Extract the (x, y) coordinate from the center of the cell holding the provided text.  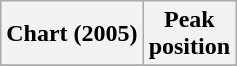
Peakposition (189, 34)
Chart (2005) (72, 34)
